Determine the [x, y] coordinate at the center of the cell enclosing the given text.  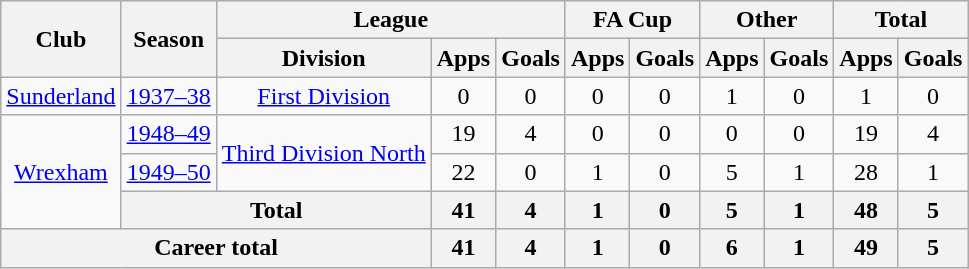
49 [866, 248]
6 [732, 248]
28 [866, 172]
Season [168, 39]
48 [866, 210]
1937–38 [168, 96]
FA Cup [632, 20]
Third Division North [324, 153]
First Division [324, 96]
Division [324, 58]
Wrexham [61, 172]
1948–49 [168, 134]
Career total [216, 248]
League [390, 20]
22 [463, 172]
Club [61, 39]
Other [767, 20]
1949–50 [168, 172]
Sunderland [61, 96]
